Capture the cell that displays the provided text and extract its (X, Y) central coordinate. 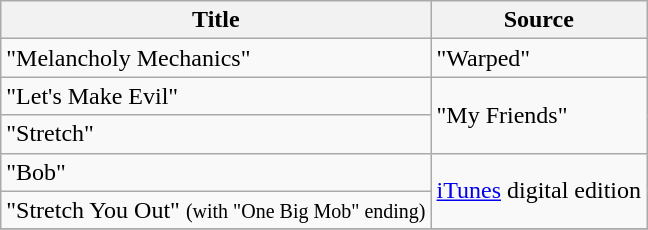
iTunes digital edition (539, 191)
"Warped" (539, 58)
"Melancholy Mechanics" (216, 58)
"Let's Make Evil" (216, 96)
Title (216, 20)
"Stretch" (216, 134)
"Bob" (216, 172)
Source (539, 20)
"My Friends" (539, 115)
"Stretch You Out" (with "One Big Mob" ending) (216, 210)
